Search for the cell housing the specified text and yield its [X, Y] center coordinate. 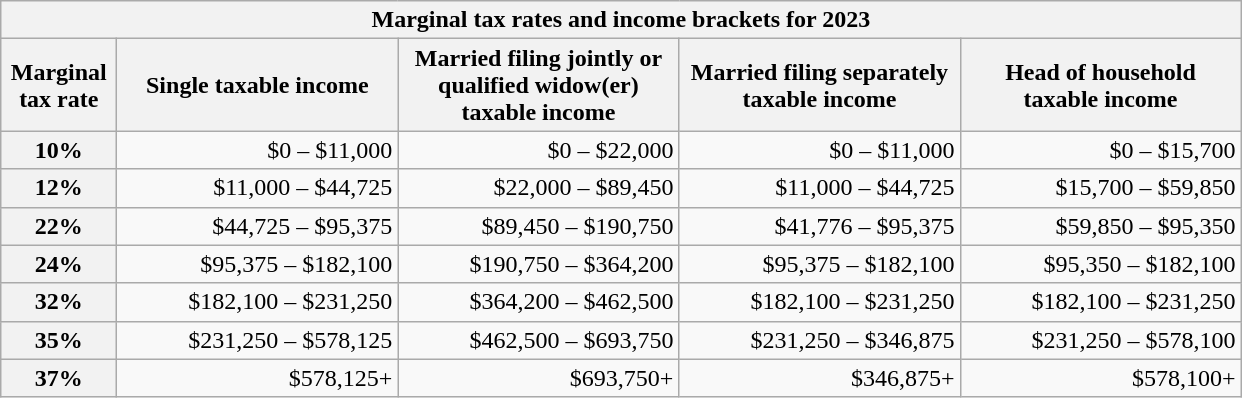
35% [59, 340]
24% [59, 264]
37% [59, 378]
$190,750 – $364,200 [538, 264]
10% [59, 150]
$89,450 – $190,750 [538, 226]
$231,250 – $578,125 [258, 340]
Marginal tax rates and income brackets for 2023 [621, 20]
$0 – $15,700 [1100, 150]
Single taxable income [258, 85]
$22,000 – $89,450 [538, 188]
$462,500 – $693,750 [538, 340]
12% [59, 188]
$346,875+ [820, 378]
$15,700 – $59,850 [1100, 188]
Married filing jointly or qualified widow(er) taxable income [538, 85]
$693,750+ [538, 378]
$231,250 – $346,875 [820, 340]
$95,350 – $182,100 [1100, 264]
$578,125+ [258, 378]
$44,725 – $95,375 [258, 226]
$364,200 – $462,500 [538, 302]
$0 – $22,000 [538, 150]
Married filing separately taxable income [820, 85]
Head of household taxable income [1100, 85]
32% [59, 302]
$41,776 – $95,375 [820, 226]
$578,100+ [1100, 378]
$59,850 – $95,350 [1100, 226]
22% [59, 226]
$231,250 – $578,100 [1100, 340]
Marginal tax rate [59, 85]
